Provide the (x, y) coordinate of the cell's center where the given text is located.  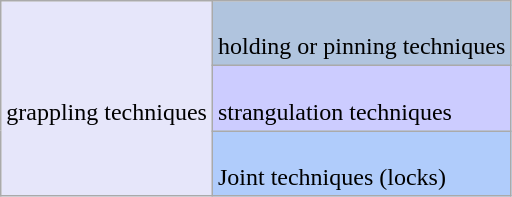
Joint techniques (locks) (361, 164)
holding or pinning techniques (361, 34)
grappling techniques (107, 98)
strangulation techniques (361, 98)
